Detect which cell encompasses the target text, then output its (x, y) center coordinate. 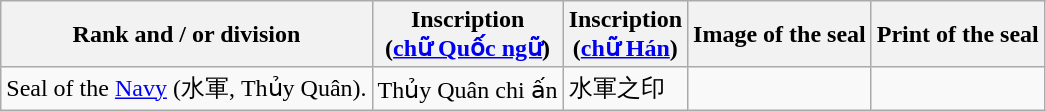
Inscription(chữ Quốc ngữ) (468, 34)
Inscription(chữ Hán) (625, 34)
Print of the seal (958, 34)
Thủy Quân chi ấn (468, 88)
Image of the seal (780, 34)
Seal of the Navy (水軍, Thủy Quân). (186, 88)
Rank and / or division (186, 34)
水軍之印 (625, 88)
